Determine the [x, y] coordinate at the center of the cell enclosing the given text.  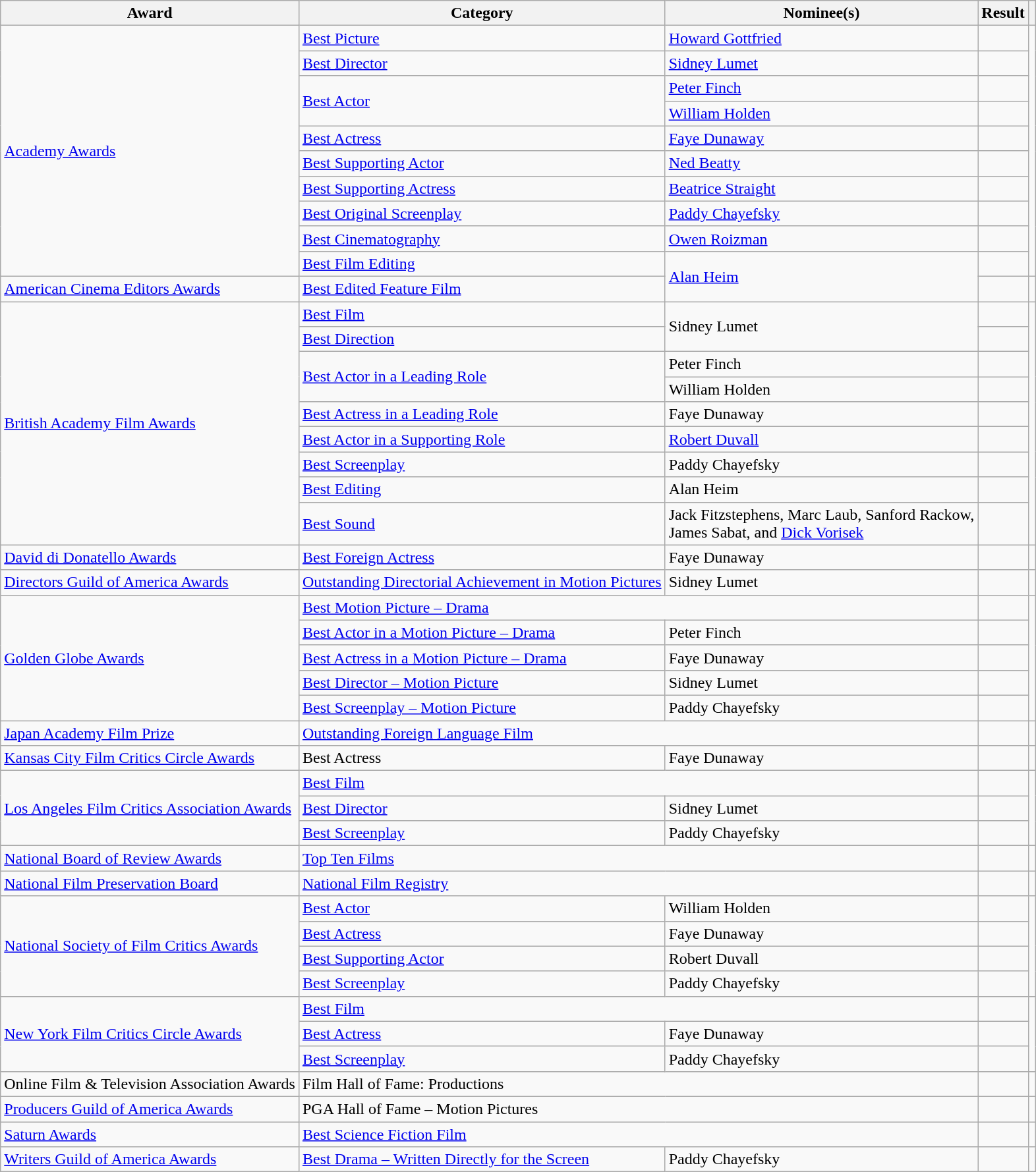
Nominee(s) [821, 13]
Film Hall of Fame: Productions [638, 1084]
Best Supporting Actress [482, 188]
Howard Gottfried [821, 38]
Online Film & Television Association Awards [150, 1084]
Result [1003, 13]
Kansas City Film Critics Circle Awards [150, 758]
Best Edited Feature Film [482, 289]
Ned Beatty [821, 163]
David di Donatello Awards [150, 557]
Category [482, 13]
Best Actress in a Motion Picture – Drama [482, 657]
Owen Roizman [821, 238]
Best Cinematography [482, 238]
Best Foreign Actress [482, 557]
Best Drama – Written Directly for the Screen [482, 1159]
Los Angeles Film Critics Association Awards [150, 808]
Best Direction [482, 339]
Best Picture [482, 38]
National Board of Review Awards [150, 858]
Japan Academy Film Prize [150, 733]
Top Ten Films [638, 858]
Best Sound [482, 523]
Academy Awards [150, 152]
American Cinema Editors Awards [150, 289]
Producers Guild of America Awards [150, 1109]
National Society of Film Critics Awards [150, 946]
Beatrice Straight [821, 188]
Best Original Screenplay [482, 213]
Best Actor in a Motion Picture – Drama [482, 632]
National Film Registry [638, 883]
Best Science Fiction Film [638, 1134]
Best Film Editing [482, 264]
PGA Hall of Fame – Motion Pictures [638, 1109]
Best Motion Picture – Drama [638, 607]
British Academy Film Awards [150, 424]
Jack Fitzstephens, Marc Laub, Sanford Rackow, James Sabat, and Dick Vorisek [821, 523]
Saturn Awards [150, 1134]
Outstanding Foreign Language Film [638, 733]
Best Editing [482, 489]
Best Actor in a Supporting Role [482, 439]
Best Director – Motion Picture [482, 683]
Directors Guild of America Awards [150, 582]
Best Actor in a Leading Role [482, 377]
Best Actress in a Leading Role [482, 414]
Outstanding Directorial Achievement in Motion Pictures [482, 582]
Best Screenplay – Motion Picture [482, 708]
Writers Guild of America Awards [150, 1159]
National Film Preservation Board [150, 883]
New York Film Critics Circle Awards [150, 1034]
Award [150, 13]
Golden Globe Awards [150, 657]
